Determine the (X, Y) coordinate at the center of the cell enclosing the given text.  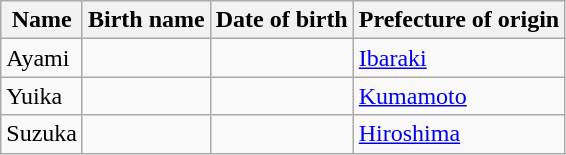
Birth name (146, 20)
Suzuka (42, 134)
Ayami (42, 58)
Name (42, 20)
Hiroshima (458, 134)
Kumamoto (458, 96)
Date of birth (282, 20)
Yuika (42, 96)
Ibaraki (458, 58)
Prefecture of origin (458, 20)
